Provide the [X, Y] coordinate of the cell's center where the given text is located.  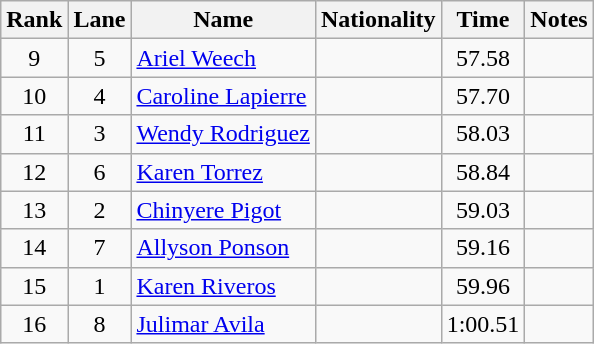
6 [100, 172]
8 [100, 324]
Ariel Weech [223, 58]
5 [100, 58]
4 [100, 96]
Julimar Avila [223, 324]
14 [34, 248]
1:00.51 [483, 324]
Chinyere Pigot [223, 210]
Name [223, 20]
57.70 [483, 96]
58.03 [483, 134]
59.03 [483, 210]
15 [34, 286]
2 [100, 210]
57.58 [483, 58]
Karen Torrez [223, 172]
9 [34, 58]
Caroline Lapierre [223, 96]
10 [34, 96]
59.16 [483, 248]
7 [100, 248]
11 [34, 134]
Notes [559, 20]
58.84 [483, 172]
Allyson Ponson [223, 248]
59.96 [483, 286]
Rank [34, 20]
3 [100, 134]
16 [34, 324]
1 [100, 286]
13 [34, 210]
Nationality [378, 20]
Wendy Rodriguez [223, 134]
12 [34, 172]
Lane [100, 20]
Karen Riveros [223, 286]
Time [483, 20]
